Provide the [x, y] coordinate of the cell's center where the given text is located.  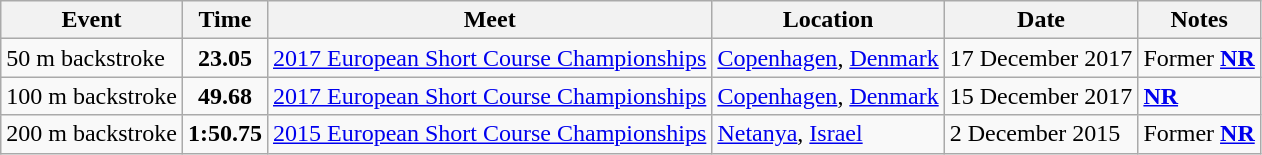
Time [224, 20]
Event [92, 20]
1:50.75 [224, 134]
50 m backstroke [92, 58]
17 December 2017 [1041, 58]
200 m backstroke [92, 134]
15 December 2017 [1041, 96]
Meet [489, 20]
49.68 [224, 96]
23.05 [224, 58]
100 m backstroke [92, 96]
Netanya, Israel [828, 134]
NR [1199, 96]
Notes [1199, 20]
Date [1041, 20]
2 December 2015 [1041, 134]
2015 European Short Course Championships [489, 134]
Location [828, 20]
